For the text-containing cell, return its midpoint in [x, y] coordinate format. 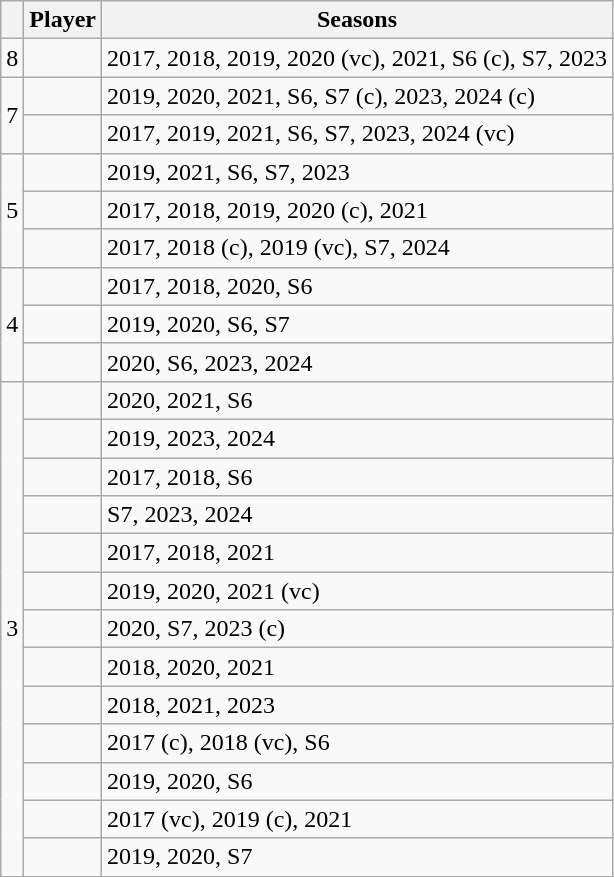
2019, 2020, 2021, S6, S7 (c), 2023, 2024 (c) [358, 96]
2019, 2020, 2021 (vc) [358, 591]
5 [12, 210]
2019, 2020, S6 [358, 781]
Seasons [358, 20]
2019, 2020, S6, S7 [358, 324]
2017 (vc), 2019 (c), 2021 [358, 819]
8 [12, 58]
2020, S6, 2023, 2024 [358, 362]
2020, 2021, S6 [358, 400]
2017, 2018, 2019, 2020 (c), 2021 [358, 210]
2020, S7, 2023 (c) [358, 629]
2017, 2018, 2019, 2020 (vc), 2021, S6 (c), S7, 2023 [358, 58]
Player [63, 20]
2018, 2021, 2023 [358, 705]
2017 (c), 2018 (vc), S6 [358, 743]
2017, 2018 (c), 2019 (vc), S7, 2024 [358, 248]
2019, 2020, S7 [358, 857]
2018, 2020, 2021 [358, 667]
3 [12, 628]
2017, 2018, S6 [358, 477]
7 [12, 115]
2017, 2019, 2021, S6, S7, 2023, 2024 (vc) [358, 134]
4 [12, 324]
2017, 2018, 2020, S6 [358, 286]
S7, 2023, 2024 [358, 515]
2019, 2021, S6, S7, 2023 [358, 172]
2017, 2018, 2021 [358, 553]
2019, 2023, 2024 [358, 438]
